Locate the cell with the specified text and output its [x, y] center coordinate. 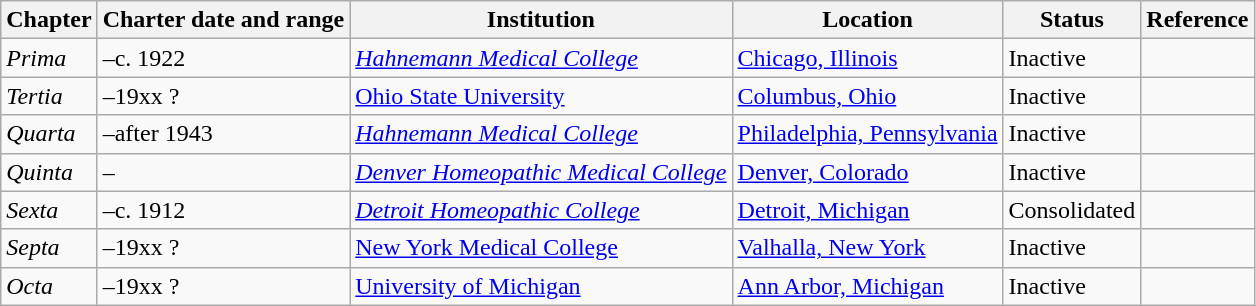
Institution [541, 20]
Detroit Homeopathic College [541, 210]
–after 1943 [224, 134]
Octa [49, 286]
Reference [1198, 20]
Denver Homeopathic Medical College [541, 172]
Charter date and range [224, 20]
Detroit, Michigan [868, 210]
University of Michigan [541, 286]
Philadelphia, Pennsylvania [868, 134]
Location [868, 20]
Status [1072, 20]
Ohio State University [541, 96]
Columbus, Ohio [868, 96]
Quinta [49, 172]
Chapter [49, 20]
Consolidated [1072, 210]
–c. 1912 [224, 210]
New York Medical College [541, 248]
Prima [49, 58]
Ann Arbor, Michigan [868, 286]
Septa [49, 248]
Chicago, Illinois [868, 58]
–c. 1922 [224, 58]
– [224, 172]
Denver, Colorado [868, 172]
Quarta [49, 134]
Valhalla, New York [868, 248]
Sexta [49, 210]
Tertia [49, 96]
